Extract the (X, Y) coordinate from the center of the cell holding the provided text.  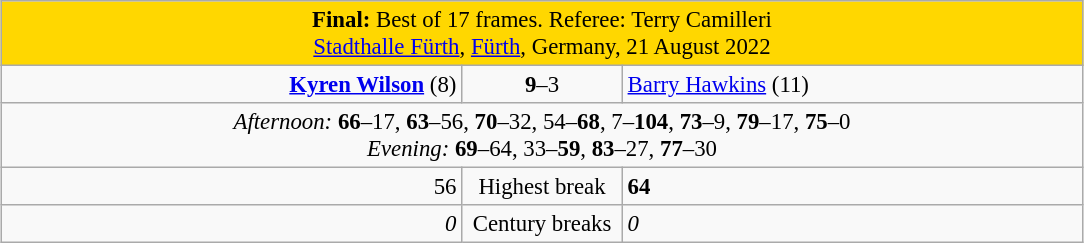
Kyren Wilson (8) (232, 85)
64 (852, 187)
Afternoon: 66–17, 63–56, 70–32, 54–68, 7–104, 73–9, 79–17, 75–0 Evening: 69–64, 33–59, 83–27, 77–30 (542, 136)
Final: Best of 17 frames. Referee: Terry Camilleri Stadthalle Fürth, Fürth, Germany, 21 August 2022 (542, 34)
9–3 (542, 85)
Barry Hawkins (11) (852, 85)
56 (232, 187)
Century breaks (542, 224)
Highest break (542, 187)
